Extract the [x, y] coordinate from the center of the cell holding the provided text.  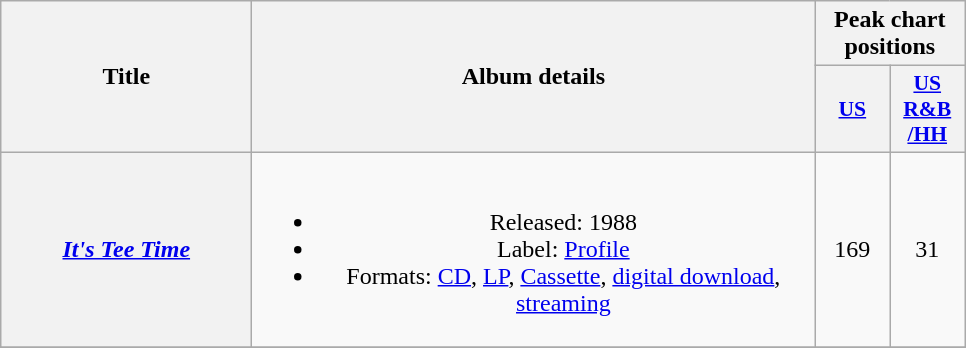
It's Tee Time [126, 249]
Album details [534, 77]
Released: 1988Label: ProfileFormats: CD, LP, Cassette, digital download, streaming [534, 249]
169 [852, 249]
Peak chart positions [890, 34]
31 [928, 249]
Title [126, 77]
USR&B/HH [928, 110]
US [852, 110]
